Extract the (x, y) coordinate from the center of the cell holding the provided text.  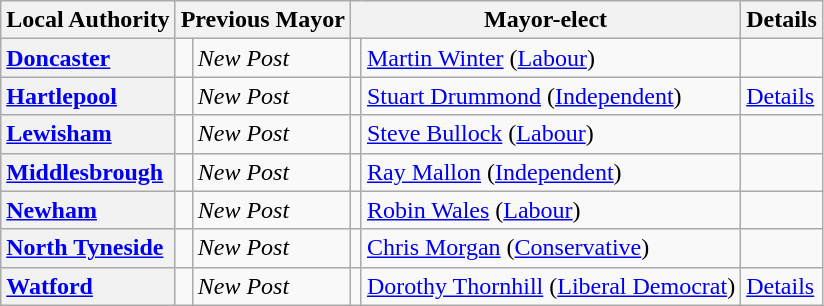
Steve Bullock (Labour) (550, 134)
Middlesbrough (88, 172)
Robin Wales (Labour) (550, 210)
Chris Morgan (Conservative) (550, 248)
Ray Mallon (Independent) (550, 172)
Lewisham (88, 134)
Doncaster (88, 58)
Stuart Drummond (Independent) (550, 96)
Hartlepool (88, 96)
Newham (88, 210)
Dorothy Thornhill (Liberal Democrat) (550, 286)
Previous Mayor (262, 20)
Martin Winter (Labour) (550, 58)
Local Authority (88, 20)
Watford (88, 286)
Mayor-elect (545, 20)
North Tyneside (88, 248)
